Locate the cell with the specified text and output its [X, Y] center coordinate. 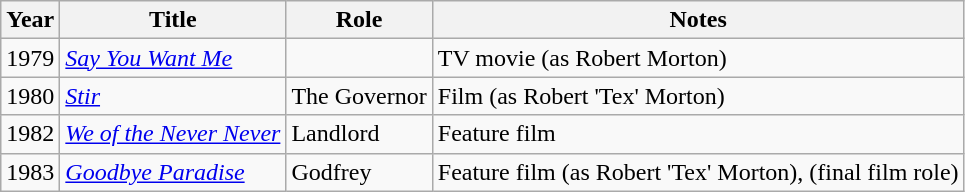
Say You Want Me [173, 58]
Feature film [698, 134]
Year [30, 20]
Feature film (as Robert 'Tex' Morton), (final film role) [698, 172]
1980 [30, 96]
Godfrey [359, 172]
1979 [30, 58]
The Governor [359, 96]
TV movie (as Robert Morton) [698, 58]
Goodbye Paradise [173, 172]
1983 [30, 172]
1982 [30, 134]
Title [173, 20]
Role [359, 20]
We of the Never Never [173, 134]
Stir [173, 96]
Notes [698, 20]
Film (as Robert 'Tex' Morton) [698, 96]
Landlord [359, 134]
